Return [X, Y] of the center of cell containing provided text 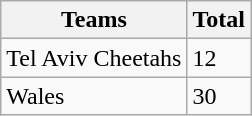
30 [219, 96]
Tel Aviv Cheetahs [94, 58]
12 [219, 58]
Wales [94, 96]
Teams [94, 20]
Total [219, 20]
